Capture the cell that displays the provided text and extract its [x, y] central coordinate. 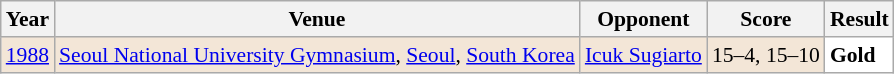
Result [860, 19]
Seoul National University Gymnasium, Seoul, South Korea [317, 55]
Score [766, 19]
Opponent [644, 19]
Year [28, 19]
15–4, 15–10 [766, 55]
Gold [860, 55]
1988 [28, 55]
Venue [317, 19]
Icuk Sugiarto [644, 55]
